Locate the cell with the specified text and output its [X, Y] center coordinate. 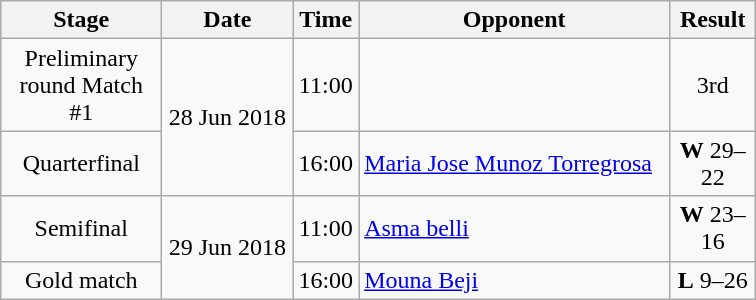
Opponent [514, 20]
L 9–26 [713, 280]
W 29–22 [713, 164]
Time [326, 20]
W 23–16 [713, 228]
Quarterfinal [82, 164]
Mouna Beji [514, 280]
Preliminary round Match #1 [82, 85]
Maria Jose Munoz Torregrosa [514, 164]
29 Jun 2018 [228, 248]
3rd [713, 85]
Asma belli [514, 228]
Gold match [82, 280]
28 Jun 2018 [228, 118]
Semifinal [82, 228]
Result [713, 20]
Date [228, 20]
Stage [82, 20]
